From the cell containing the given text, extract its center point as [X, Y] coordinate. 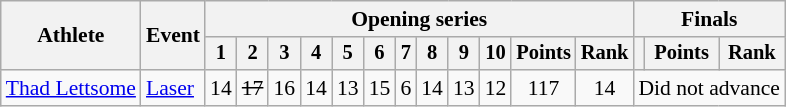
17 [253, 88]
Did not advance [709, 88]
Event [173, 36]
Athlete [71, 36]
3 [284, 54]
12 [496, 88]
Thad Lettsome [71, 88]
Opening series [419, 19]
10 [496, 54]
Finals [709, 19]
1 [221, 54]
8 [432, 54]
7 [406, 54]
117 [543, 88]
Laser [173, 88]
5 [348, 54]
4 [316, 54]
15 [380, 88]
9 [464, 54]
2 [253, 54]
16 [284, 88]
